Locate the cell with the specified text and output its (x, y) center coordinate. 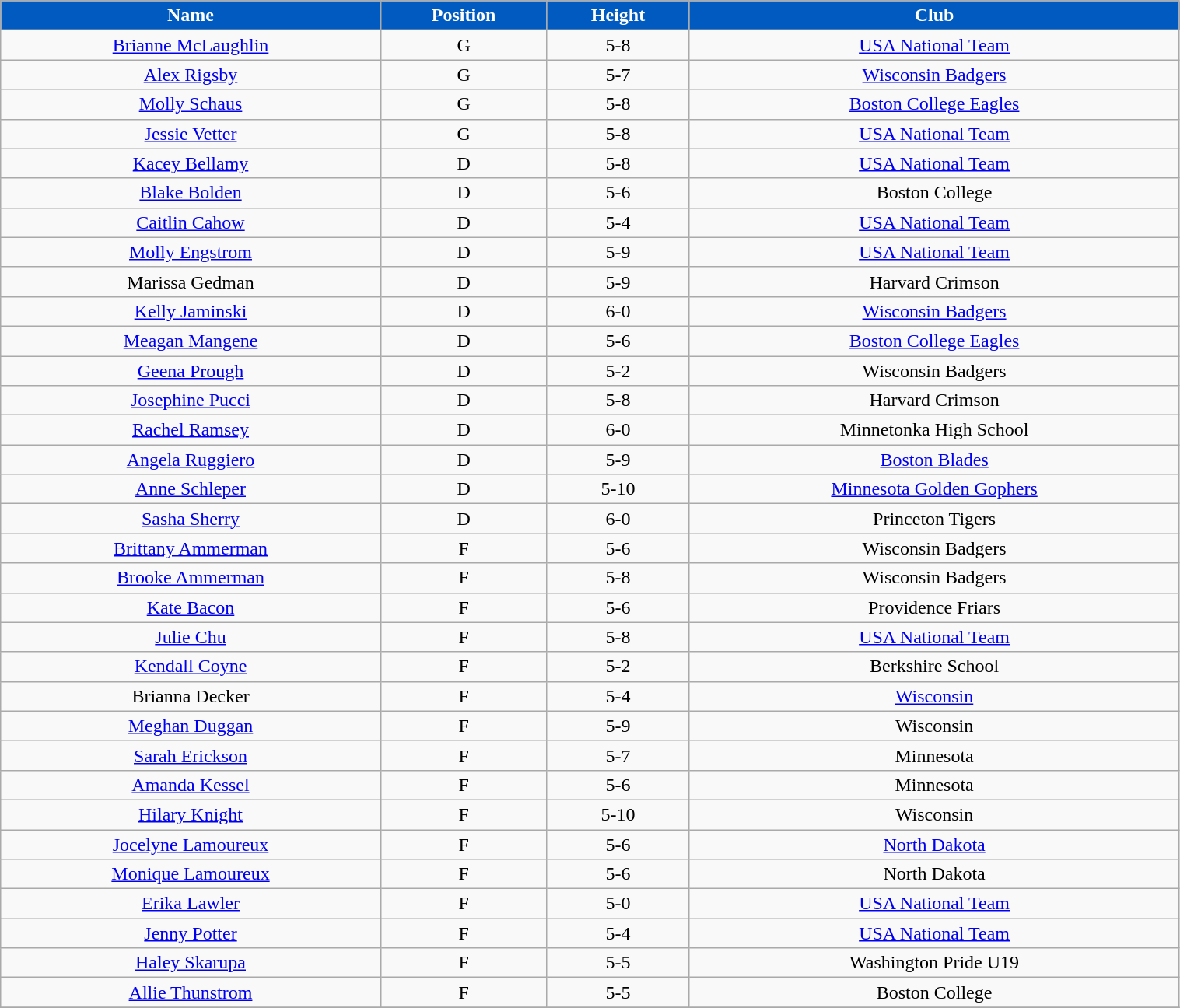
Angela Ruggiero (191, 460)
Brooke Ammerman (191, 578)
Caitlin Cahow (191, 222)
Amanda Kessel (191, 785)
Minnetonka High School (934, 430)
Blake Bolden (191, 193)
Rachel Ramsey (191, 430)
Marissa Gedman (191, 282)
Geena Prough (191, 371)
Haley Skarupa (191, 963)
Kelly Jaminski (191, 311)
Providence Friars (934, 607)
Sasha Sherry (191, 519)
Kendall Coyne (191, 667)
Molly Schaus (191, 104)
Club (934, 16)
Jessie Vetter (191, 134)
Meagan Mangene (191, 341)
Position (464, 16)
Washington Pride U19 (934, 963)
5-0 (618, 904)
Height (618, 16)
Brianna Decker (191, 696)
Kate Bacon (191, 607)
Berkshire School (934, 667)
Jocelyne Lamoureux (191, 844)
Brianne McLaughlin (191, 45)
Alex Rigsby (191, 75)
Princeton Tigers (934, 519)
Kacey Bellamy (191, 163)
Monique Lamoureux (191, 874)
Josephine Pucci (191, 401)
Hilary Knight (191, 814)
Julie Chu (191, 637)
Sarah Erickson (191, 755)
Anne Schleper (191, 489)
Molly Engstrom (191, 252)
Boston Blades (934, 460)
Minnesota Golden Gophers (934, 489)
Allie Thunstrom (191, 992)
Name (191, 16)
Erika Lawler (191, 904)
Meghan Duggan (191, 726)
Jenny Potter (191, 933)
Brittany Ammerman (191, 548)
